Pinpoint the cell where the given text exists, returning its (X, Y) midpoint coordinate. 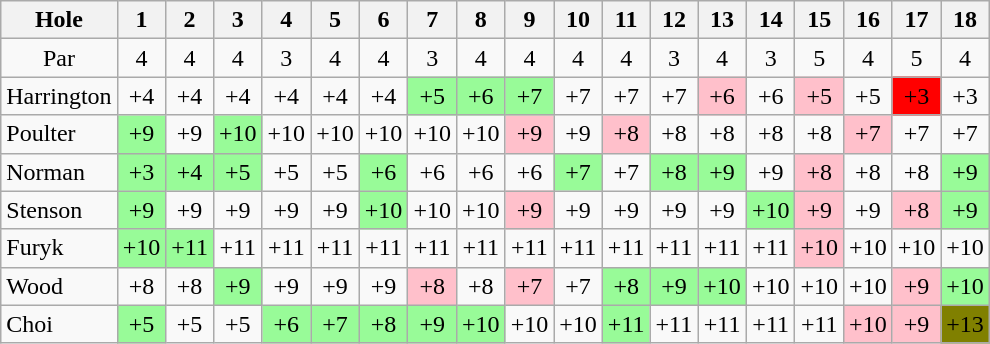
6 (384, 20)
Poulter (59, 134)
Furyk (59, 248)
Norman (59, 172)
15 (820, 20)
16 (868, 20)
Par (59, 58)
Wood (59, 286)
18 (966, 20)
8 (480, 20)
9 (530, 20)
10 (578, 20)
7 (432, 20)
Hole (59, 20)
Choi (59, 324)
12 (674, 20)
Stenson (59, 210)
+13 (966, 324)
Harrington (59, 96)
11 (626, 20)
1 (142, 20)
2 (190, 20)
17 (916, 20)
14 (770, 20)
13 (722, 20)
